Capture the cell that displays the provided text and extract its (X, Y) central coordinate. 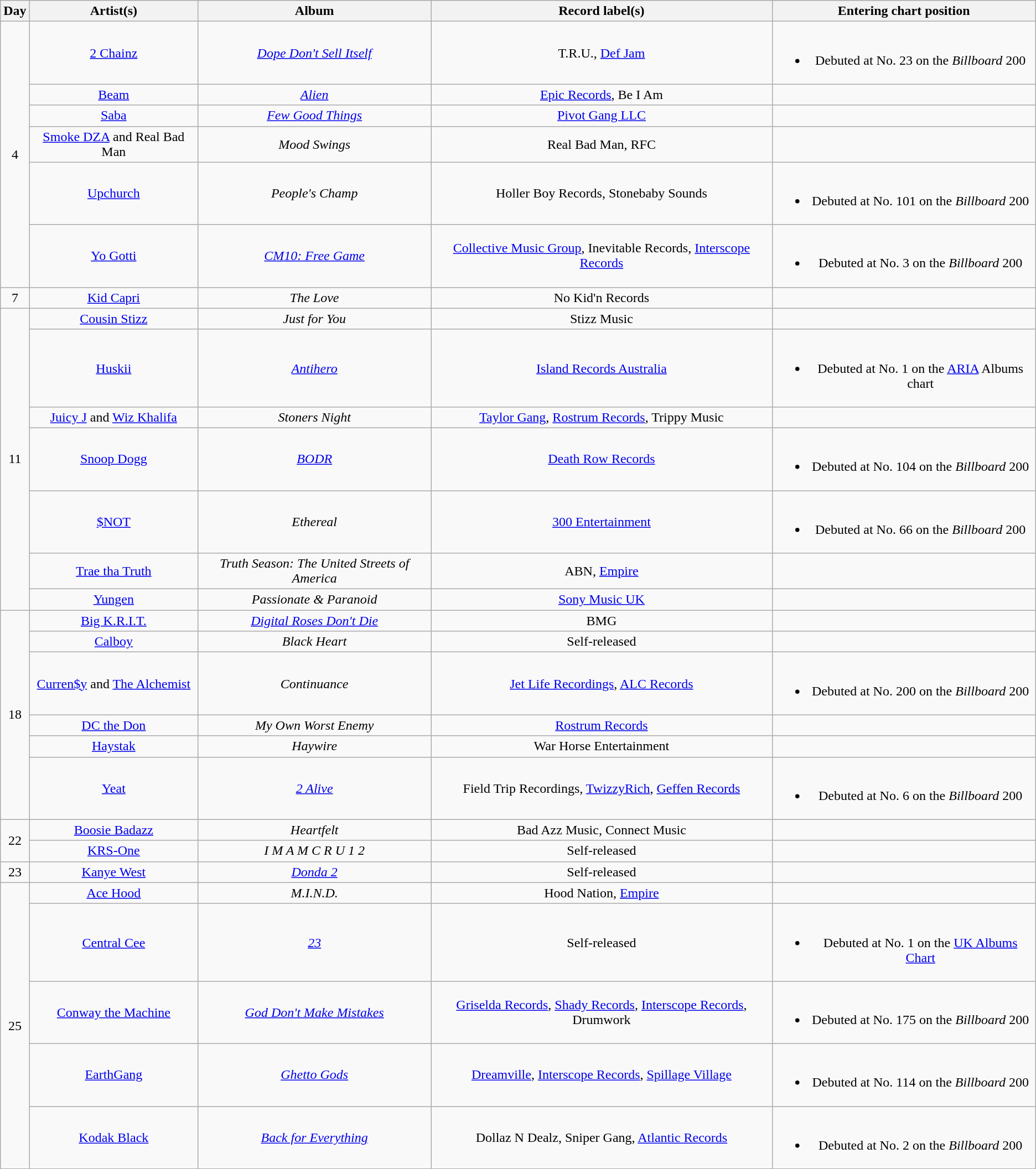
Yeat (113, 788)
People's Champ (314, 194)
Yungen (113, 600)
Griselda Records, Shady Records, Interscope Records, Drumwork (602, 1012)
Album (314, 11)
Mood Swings (314, 144)
7 (15, 298)
2 Alive (314, 788)
The Love (314, 298)
Ace Hood (113, 893)
2 Chainz (113, 53)
Central Cee (113, 942)
Trae tha Truth (113, 571)
Ghetto Gods (314, 1074)
ABN, Empire (602, 571)
KRS-One (113, 851)
Dope Don't Sell Itself (314, 53)
Holler Boy Records, Stonebaby Sounds (602, 194)
Conway the Machine (113, 1012)
Day (15, 11)
Debuted at No. 1 on the ARIA Albums chart (904, 368)
Antihero (314, 368)
Debuted at No. 6 on the Billboard 200 (904, 788)
My Own Worst Enemy (314, 725)
Heartfelt (314, 830)
Snoop Dogg (113, 459)
Ethereal (314, 521)
I M A M C R U 1 2 (314, 851)
300 Entertainment (602, 521)
Digital Roses Don't Die (314, 621)
Stizz Music (602, 319)
Big K.R.I.T. (113, 621)
T.R.U., Def Jam (602, 53)
Debuted at No. 2 on the Billboard 200 (904, 1137)
Sony Music UK (602, 600)
Debuted at No. 104 on the Billboard 200 (904, 459)
Haywire (314, 746)
Donda 2 (314, 872)
War Horse Entertainment (602, 746)
Kodak Black (113, 1137)
Curren$y and The Alchemist (113, 684)
Calboy (113, 642)
Epic Records, Be I Am (602, 95)
Debuted at No. 1 on the UK Albums Chart (904, 942)
Continuance (314, 684)
Passionate & Paranoid (314, 600)
Bad Azz Music, Connect Music (602, 830)
Haystak (113, 746)
Boosie Badazz (113, 830)
Real Bad Man, RFC (602, 144)
Entering chart position (904, 11)
Dollaz N Dealz, Sniper Gang, Atlantic Records (602, 1137)
25 (15, 1026)
11 (15, 459)
BODR (314, 459)
Debuted at No. 114 on the Billboard 200 (904, 1074)
Island Records Australia (602, 368)
Hood Nation, Empire (602, 893)
Debuted at No. 175 on the Billboard 200 (904, 1012)
Huskii (113, 368)
Few Good Things (314, 116)
Yo Gotti (113, 256)
22 (15, 840)
Kanye West (113, 872)
4 (15, 154)
Field Trip Recordings, TwizzyRich, Geffen Records (602, 788)
Black Heart (314, 642)
Artist(s) (113, 11)
18 (15, 715)
God Don't Make Mistakes (314, 1012)
Beam (113, 95)
Debuted at No. 3 on the Billboard 200 (904, 256)
Cousin Stizz (113, 319)
Back for Everything (314, 1137)
EarthGang (113, 1074)
Debuted at No. 23 on the Billboard 200 (904, 53)
No Kid'n Records (602, 298)
BMG (602, 621)
Alien (314, 95)
Just for You (314, 319)
Upchurch (113, 194)
Saba (113, 116)
M.I.N.D. (314, 893)
Smoke DZA and Real Bad Man (113, 144)
Kid Capri (113, 298)
Debuted at No. 101 on the Billboard 200 (904, 194)
DC the Don (113, 725)
CM10: Free Game (314, 256)
$NOT (113, 521)
Pivot Gang LLC (602, 116)
Stoners Night (314, 417)
Taylor Gang, Rostrum Records, Trippy Music (602, 417)
Dreamville, Interscope Records, Spillage Village (602, 1074)
Record label(s) (602, 11)
Debuted at No. 200 on the Billboard 200 (904, 684)
Jet Life Recordings, ALC Records (602, 684)
Juicy J and Wiz Khalifa (113, 417)
Collective Music Group, Inevitable Records, Interscope Records (602, 256)
Death Row Records (602, 459)
Truth Season: The United Streets of America (314, 571)
Rostrum Records (602, 725)
Debuted at No. 66 on the Billboard 200 (904, 521)
